Extract the (x, y) coordinate from the center of the cell holding the provided text.  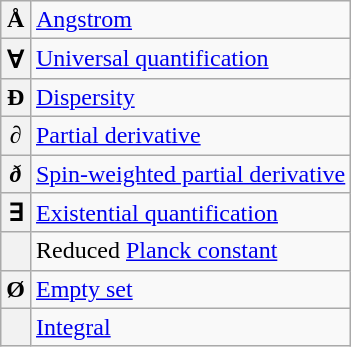
Reduced Planck constant (190, 251)
Universal quantification (190, 59)
Dispersity (190, 97)
Angstrom (190, 20)
∃ (16, 213)
ð (16, 173)
Existential quantification (190, 213)
Ø (16, 289)
Å (16, 20)
Integral (190, 327)
Empty set (190, 289)
Partial derivative (190, 135)
∂ (16, 135)
∀ (16, 59)
Spin-weighted partial derivative (190, 173)
Đ (16, 97)
